Return the (X, Y) coordinate for the center point of the cell that contains the specified text.  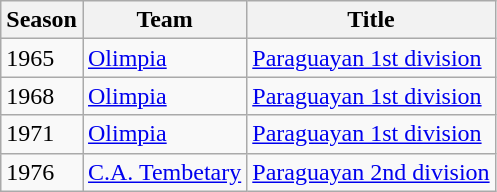
1968 (42, 96)
1976 (42, 172)
Season (42, 20)
Title (371, 20)
1965 (42, 58)
Team (164, 20)
Paraguayan 2nd division (371, 172)
C.A. Tembetary (164, 172)
1971 (42, 134)
